Identify which cell holds the provided text, then report its [x, y] central coordinate. 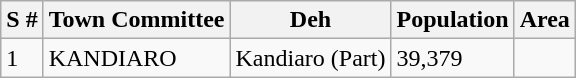
Population [452, 20]
S # [22, 20]
KANDIARO [136, 58]
Town Committee [136, 20]
Kandiaro (Part) [310, 58]
1 [22, 58]
Area [544, 20]
39,379 [452, 58]
Deh [310, 20]
